Return (X, Y) of the center of cell containing provided text 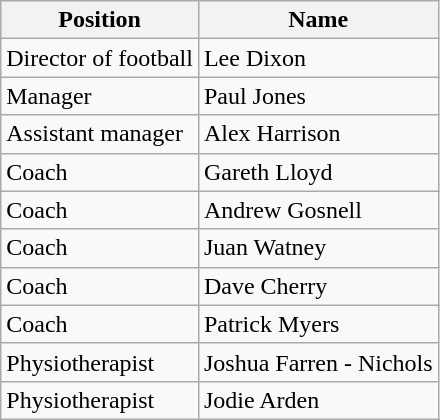
Alex Harrison (318, 134)
Juan Watney (318, 248)
Name (318, 20)
Joshua Farren - Nichols (318, 362)
Assistant manager (100, 134)
Manager (100, 96)
Patrick Myers (318, 324)
Lee Dixon (318, 58)
Andrew Gosnell (318, 210)
Position (100, 20)
Paul Jones (318, 96)
Jodie Arden (318, 400)
Director of football (100, 58)
Dave Cherry (318, 286)
Gareth Lloyd (318, 172)
